Provide the [x, y] coordinate of the cell's center where the given text is located.  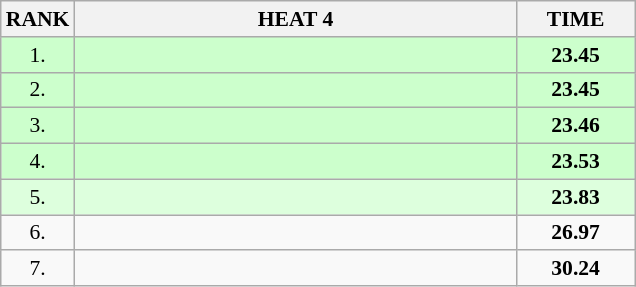
6. [38, 233]
30.24 [576, 269]
7. [38, 269]
TIME [576, 19]
23.46 [576, 126]
RANK [38, 19]
23.53 [576, 162]
2. [38, 90]
4. [38, 162]
3. [38, 126]
23.83 [576, 197]
HEAT 4 [295, 19]
5. [38, 197]
26.97 [576, 233]
1. [38, 55]
